Extract the [X, Y] coordinate from the center of the cell holding the provided text.  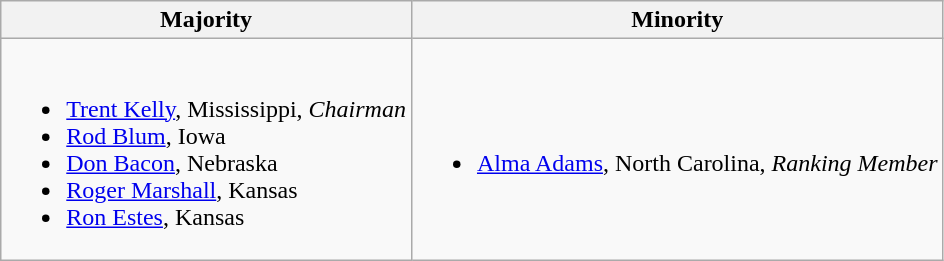
Trent Kelly, Mississippi, ChairmanRod Blum, IowaDon Bacon, NebraskaRoger Marshall, KansasRon Estes, Kansas [206, 150]
Alma Adams, North Carolina, Ranking Member [677, 150]
Minority [677, 20]
Majority [206, 20]
